Provide the [x, y] coordinate of the cell's center where the given text is located.  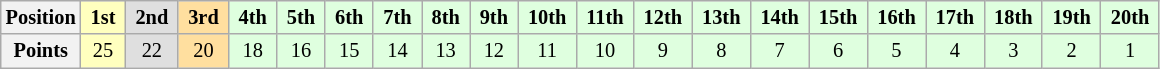
9 [663, 51]
15th [838, 17]
3 [1013, 51]
7 [779, 51]
17th [955, 17]
9th [494, 17]
16 [301, 51]
1st [104, 17]
6th [349, 17]
13th [721, 17]
11th [604, 17]
20th [1130, 17]
16th [896, 17]
2 [1071, 51]
5th [301, 17]
15 [349, 51]
4 [955, 51]
14th [779, 17]
3rd [203, 17]
Points [41, 51]
10 [604, 51]
18th [1013, 17]
12th [663, 17]
14 [397, 51]
7th [397, 17]
20 [203, 51]
11 [547, 51]
22 [152, 51]
19th [1071, 17]
13 [446, 51]
18 [253, 51]
4th [253, 17]
8th [446, 17]
Position [41, 17]
6 [838, 51]
2nd [152, 17]
8 [721, 51]
1 [1130, 51]
12 [494, 51]
10th [547, 17]
5 [896, 51]
25 [104, 51]
